Capture the cell that displays the provided text and extract its (x, y) central coordinate. 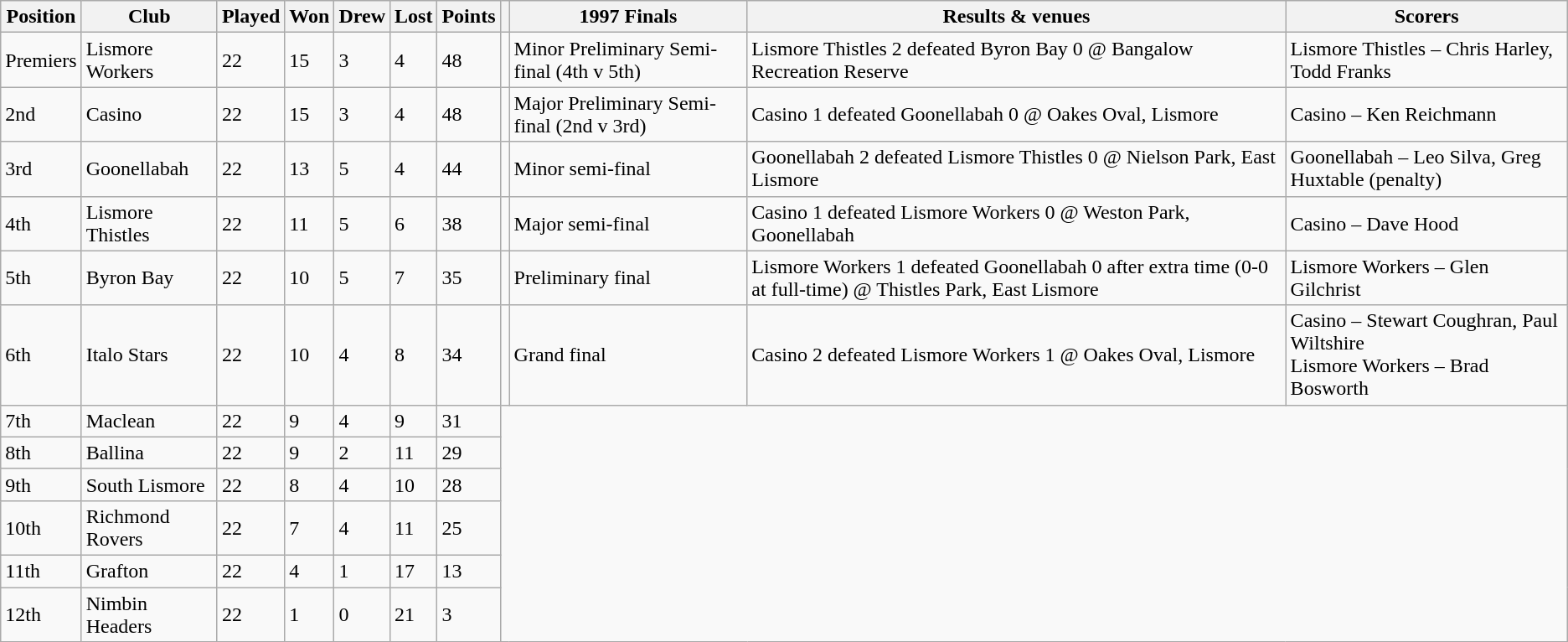
Preliminary final (628, 278)
Lismore Thistles (149, 223)
Ballina (149, 453)
Byron Bay (149, 278)
34 (469, 355)
Scorers (1426, 17)
Italo Stars (149, 355)
2 (362, 453)
Drew (362, 17)
Casino (149, 114)
Casino – Stewart Coughran, Paul WiltshireLismore Workers – Brad Bosworth (1426, 355)
Major Preliminary Semi-final (2nd v 3rd) (628, 114)
Won (310, 17)
9th (41, 484)
Minor Preliminary Semi-final (4th v 5th) (628, 60)
6th (41, 355)
Grand final (628, 355)
Minor semi-final (628, 169)
Goonellabah (149, 169)
Goonellabah – Leo Silva, Greg Huxtable (penalty) (1426, 169)
28 (469, 484)
35 (469, 278)
Played (250, 17)
Lismore Workers – Glen Gilchrist (1426, 278)
8th (41, 453)
17 (414, 571)
Lismore Thistles 2 defeated Byron Bay 0 @ Bangalow Recreation Reserve (1017, 60)
38 (469, 223)
5th (41, 278)
Goonellabah 2 defeated Lismore Thistles 0 @ Nielson Park, East Lismore (1017, 169)
Richmond Rovers (149, 528)
44 (469, 169)
4th (41, 223)
1997 Finals (628, 17)
Casino 2 defeated Lismore Workers 1 @ Oakes Oval, Lismore (1017, 355)
2nd (41, 114)
10th (41, 528)
Lismore Workers (149, 60)
Casino – Ken Reichmann (1426, 114)
12th (41, 614)
Casino 1 defeated Lismore Workers 0 @ Weston Park, Goonellabah (1017, 223)
6 (414, 223)
29 (469, 453)
Premiers (41, 60)
Club (149, 17)
25 (469, 528)
Lost (414, 17)
Position (41, 17)
Casino – Dave Hood (1426, 223)
Major semi-final (628, 223)
Casino 1 defeated Goonellabah 0 @ Oakes Oval, Lismore (1017, 114)
Points (469, 17)
South Lismore (149, 484)
11th (41, 571)
Lismore Workers 1 defeated Goonellabah 0 after extra time (0-0 at full-time) @ Thistles Park, East Lismore (1017, 278)
0 (362, 614)
3rd (41, 169)
7th (41, 421)
21 (414, 614)
Nimbin Headers (149, 614)
Maclean (149, 421)
Lismore Thistles – Chris Harley, Todd Franks (1426, 60)
31 (469, 421)
Grafton (149, 571)
Results & venues (1017, 17)
